Scan for the cell matching the given text and deliver its (x, y) coordinate at center. 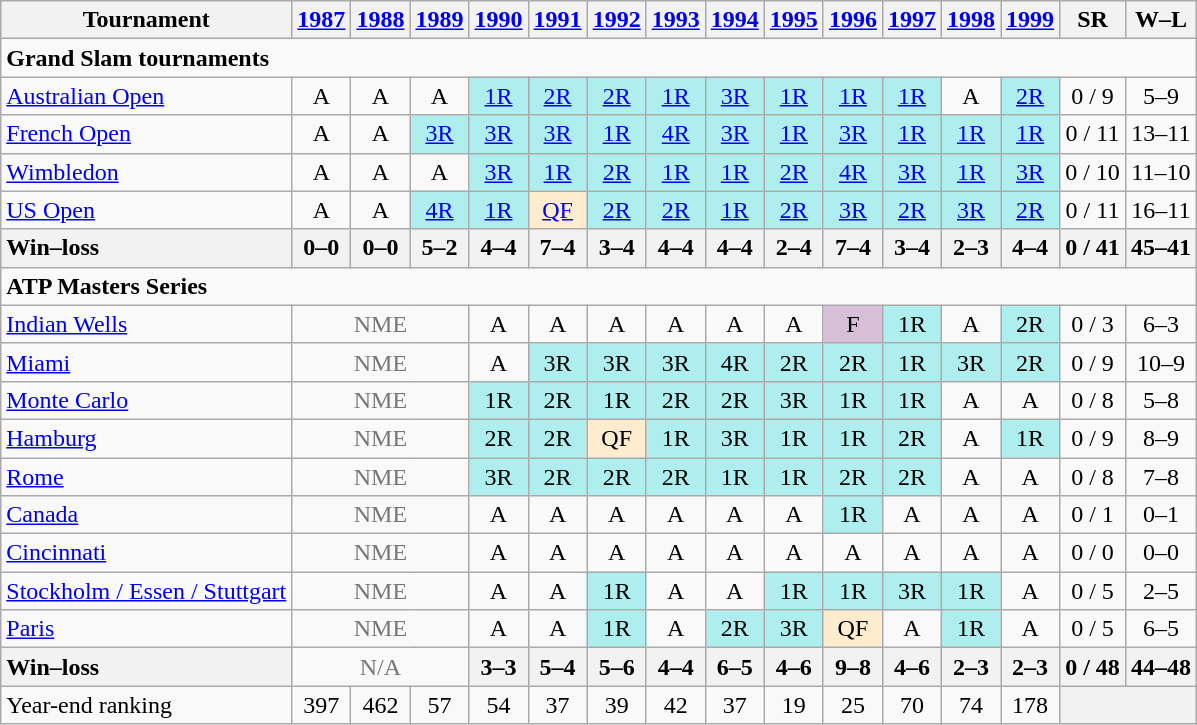
Year-end ranking (146, 705)
0 / 48 (1093, 667)
39 (616, 705)
Miami (146, 362)
45–41 (1160, 248)
10–9 (1160, 362)
5–8 (1160, 400)
0 / 41 (1093, 248)
6–3 (1160, 324)
0 / 1 (1093, 515)
25 (852, 705)
1989 (440, 20)
SR (1093, 20)
19 (794, 705)
US Open (146, 210)
9–8 (852, 667)
1995 (794, 20)
Paris (146, 629)
1987 (322, 20)
16–11 (1160, 210)
W–L (1160, 20)
2–4 (794, 248)
7–8 (1160, 477)
74 (972, 705)
Australian Open (146, 96)
11–10 (1160, 172)
42 (676, 705)
8–9 (1160, 438)
Rome (146, 477)
1994 (734, 20)
1999 (1030, 20)
Hamburg (146, 438)
0 / 3 (1093, 324)
54 (498, 705)
Grand Slam tournaments (599, 58)
Wimbledon (146, 172)
397 (322, 705)
5–9 (1160, 96)
1992 (616, 20)
0 / 0 (1093, 553)
1998 (972, 20)
5–6 (616, 667)
ATP Masters Series (599, 286)
178 (1030, 705)
N/A (380, 667)
1993 (676, 20)
1991 (558, 20)
44–48 (1160, 667)
3–3 (498, 667)
1997 (912, 20)
462 (380, 705)
Cincinnati (146, 553)
Stockholm / Essen / Stuttgart (146, 591)
Tournament (146, 20)
70 (912, 705)
5–4 (558, 667)
1988 (380, 20)
Indian Wells (146, 324)
0–1 (1160, 515)
0 / 10 (1093, 172)
French Open (146, 134)
F (852, 324)
5–2 (440, 248)
1990 (498, 20)
Monte Carlo (146, 400)
2–5 (1160, 591)
13–11 (1160, 134)
1996 (852, 20)
Canada (146, 515)
57 (440, 705)
